Search for the cell housing the specified text and yield its [X, Y] center coordinate. 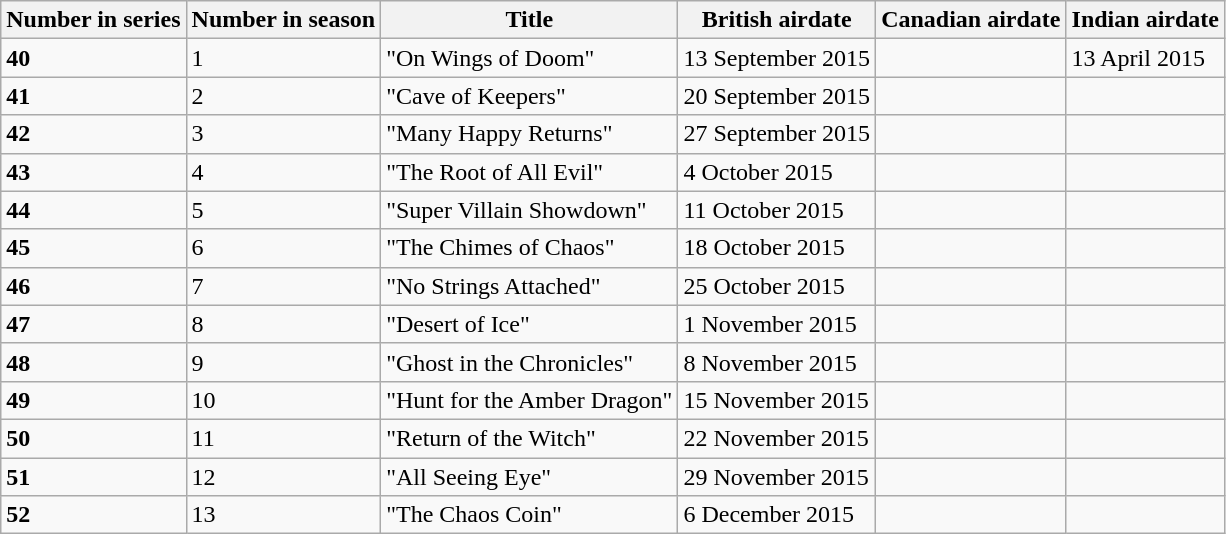
42 [94, 134]
Number in season [284, 20]
Title [530, 20]
4 [284, 172]
40 [94, 58]
8 November 2015 [777, 362]
22 November 2015 [777, 438]
47 [94, 324]
13 [284, 515]
"Super Villain Showdown" [530, 210]
29 November 2015 [777, 477]
"Hunt for the Amber Dragon" [530, 400]
Number in series [94, 20]
"All Seeing Eye" [530, 477]
8 [284, 324]
50 [94, 438]
"On Wings of Doom" [530, 58]
13 April 2015 [1145, 58]
"Cave of Keepers" [530, 96]
Indian airdate [1145, 20]
48 [94, 362]
6 [284, 248]
1 November 2015 [777, 324]
20 September 2015 [777, 96]
3 [284, 134]
"Return of the Witch" [530, 438]
7 [284, 286]
"The Chaos Coin" [530, 515]
25 October 2015 [777, 286]
"The Root of All Evil" [530, 172]
49 [94, 400]
5 [284, 210]
52 [94, 515]
43 [94, 172]
British airdate [777, 20]
"The Chimes of Chaos" [530, 248]
44 [94, 210]
"Ghost in the Chronicles" [530, 362]
46 [94, 286]
"Desert of Ice" [530, 324]
9 [284, 362]
41 [94, 96]
11 October 2015 [777, 210]
18 October 2015 [777, 248]
12 [284, 477]
11 [284, 438]
"No Strings Attached" [530, 286]
4 October 2015 [777, 172]
13 September 2015 [777, 58]
1 [284, 58]
45 [94, 248]
27 September 2015 [777, 134]
Canadian airdate [971, 20]
51 [94, 477]
15 November 2015 [777, 400]
2 [284, 96]
6 December 2015 [777, 515]
"Many Happy Returns" [530, 134]
10 [284, 400]
